Output the (X, Y) coordinate of the center of the cell containing the given text.  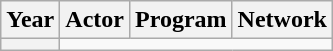
Network (282, 20)
Actor (95, 20)
Year (30, 20)
Program (180, 20)
